Locate the cell with the specified text and output its [X, Y] center coordinate. 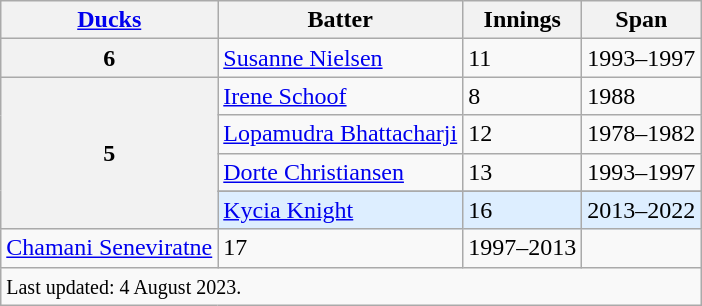
Ducks [110, 20]
Span [642, 20]
Irene Schoof [340, 96]
1988 [642, 96]
8 [522, 96]
Kycia Knight [340, 210]
Innings [522, 20]
1997–2013 [522, 248]
13 [522, 172]
2013–2022 [642, 210]
1978–1982 [642, 134]
6 [110, 58]
16 [522, 210]
11 [522, 58]
12 [522, 134]
Dorte Christiansen [340, 172]
Chamani Seneviratne [110, 248]
Batter [340, 20]
Lopamudra Bhattacharji [340, 134]
17 [340, 248]
Last updated: 4 August 2023. [351, 286]
5 [110, 153]
Susanne Nielsen [340, 58]
